Return the (X, Y) coordinate for the center point of the cell that contains the specified text.  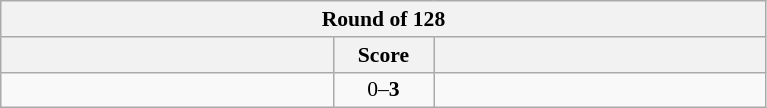
Score (383, 55)
0–3 (383, 90)
Round of 128 (384, 19)
